Scan for the cell matching the given text and deliver its [x, y] coordinate at center. 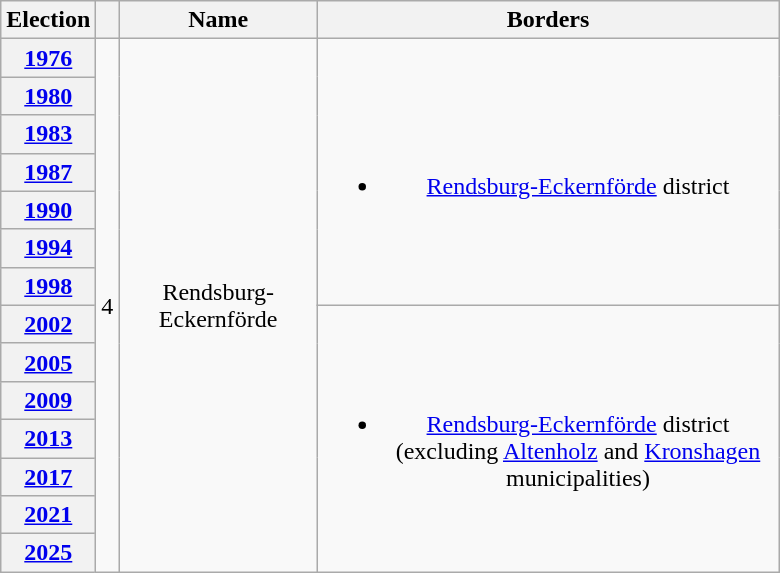
Borders [548, 20]
Rendsburg-Eckernförde district [548, 172]
Name [218, 20]
2021 [48, 515]
Rendsburg-Eckernförde district (excluding Altenholz and Kronshagen municipalities) [548, 438]
1998 [48, 286]
2025 [48, 553]
2009 [48, 400]
4 [108, 306]
Election [48, 20]
2013 [48, 438]
2017 [48, 477]
1980 [48, 96]
1976 [48, 58]
2005 [48, 362]
1983 [48, 134]
1990 [48, 210]
2002 [48, 324]
1994 [48, 248]
Rendsburg-Eckernförde [218, 306]
1987 [48, 172]
